Detect which cell encompasses the target text, then output its [X, Y] center coordinate. 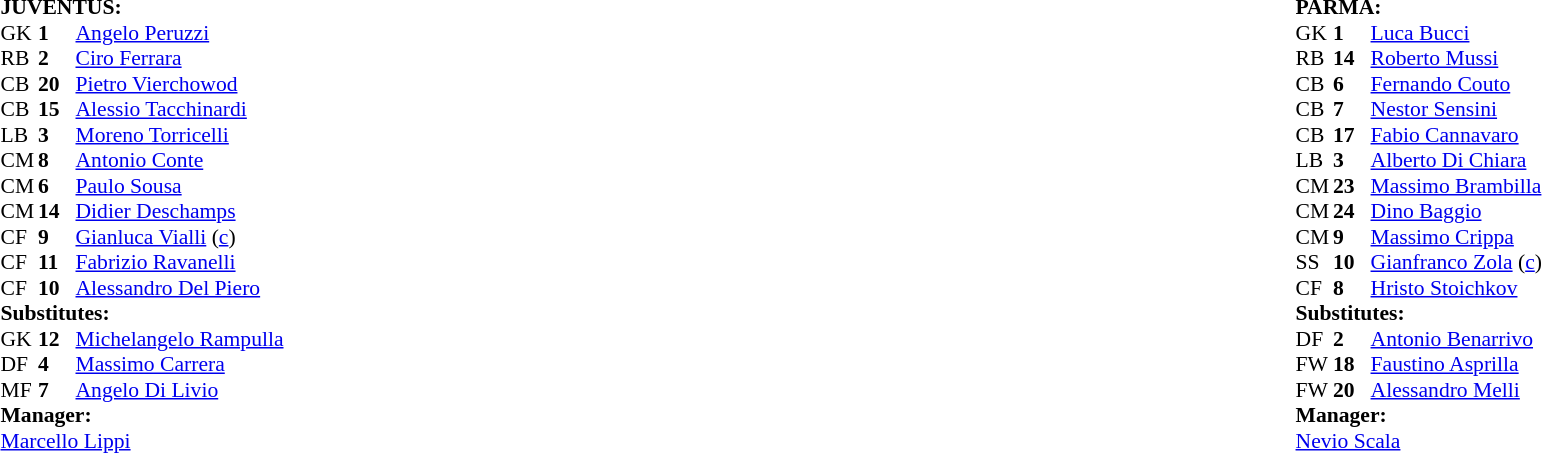
23 [1352, 186]
Angelo Di Livio [180, 390]
Nestor Sensini [1456, 109]
24 [1352, 211]
Angelo Peruzzi [180, 33]
Alberto Di Chiara [1456, 161]
Alessio Tacchinardi [180, 109]
Gianluca Vialli (c) [180, 237]
Antonio Conte [180, 161]
Moreno Torricelli [180, 135]
Massimo Carrera [180, 365]
Luca Bucci [1456, 33]
Hristo Stoichkov [1456, 288]
Didier Deschamps [180, 211]
SS [1315, 263]
Fabrizio Ravanelli [180, 263]
11 [57, 263]
Dino Baggio [1456, 211]
18 [1352, 365]
Pietro Vierchowod [180, 84]
Faustino Asprilla [1456, 365]
17 [1352, 135]
Michelangelo Rampulla [180, 339]
Alessandro Melli [1456, 390]
Fernando Couto [1456, 84]
MF [19, 390]
4 [57, 365]
Massimo Brambilla [1456, 186]
Antonio Benarrivo [1456, 339]
Paulo Sousa [180, 186]
Ciro Ferrara [180, 59]
Alessandro Del Piero [180, 288]
Massimo Crippa [1456, 237]
12 [57, 339]
15 [57, 109]
Roberto Mussi [1456, 59]
Fabio Cannavaro [1456, 135]
Gianfranco Zola (c) [1456, 263]
